For the text-containing cell, return its midpoint in [X, Y] coordinate format. 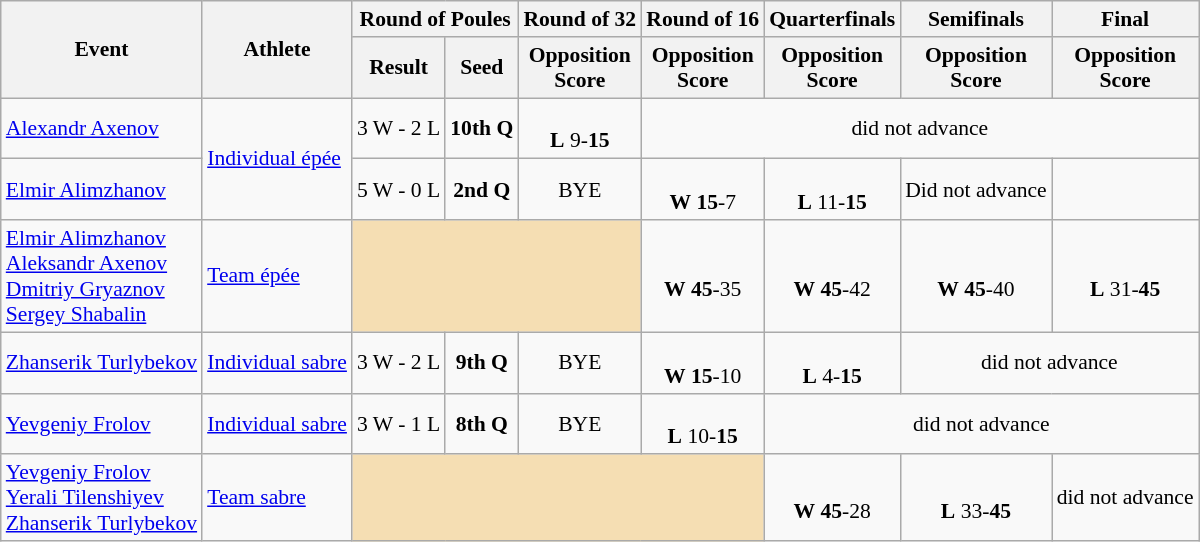
Zhanserik Turlybekov [102, 362]
Did not advance [976, 190]
Final [1126, 19]
9th Q [482, 362]
Individual épée [277, 159]
Quarterfinals [832, 19]
Athlete [277, 50]
Team épée [277, 276]
W 15-7 [702, 190]
Yevgeniy FrolovYerali TilenshiyevZhanserik Turlybekov [102, 498]
W 45-28 [832, 498]
Round of 32 [580, 19]
Result [398, 68]
Seed [482, 68]
L 10-15 [702, 424]
10th Q [482, 128]
L 11-15 [832, 190]
Elmir AlimzhanovAleksandr AxenovDmitriy GryaznovSergey Shabalin [102, 276]
2nd Q [482, 190]
W 45-40 [976, 276]
Elmir Alimzhanov [102, 190]
5 W - 0 L [398, 190]
Alexandr Axenov [102, 128]
L 9-15 [580, 128]
Yevgeniy Frolov [102, 424]
3 W - 1 L [398, 424]
Round of Poules [435, 19]
W 45-35 [702, 276]
Semifinals [976, 19]
Event [102, 50]
L 4-15 [832, 362]
Round of 16 [702, 19]
W 15-10 [702, 362]
Team sabre [277, 498]
L 33-45 [976, 498]
W 45-42 [832, 276]
8th Q [482, 424]
L 31-45 [1126, 276]
